From the cell containing the given text, extract its center point as (X, Y) coordinate. 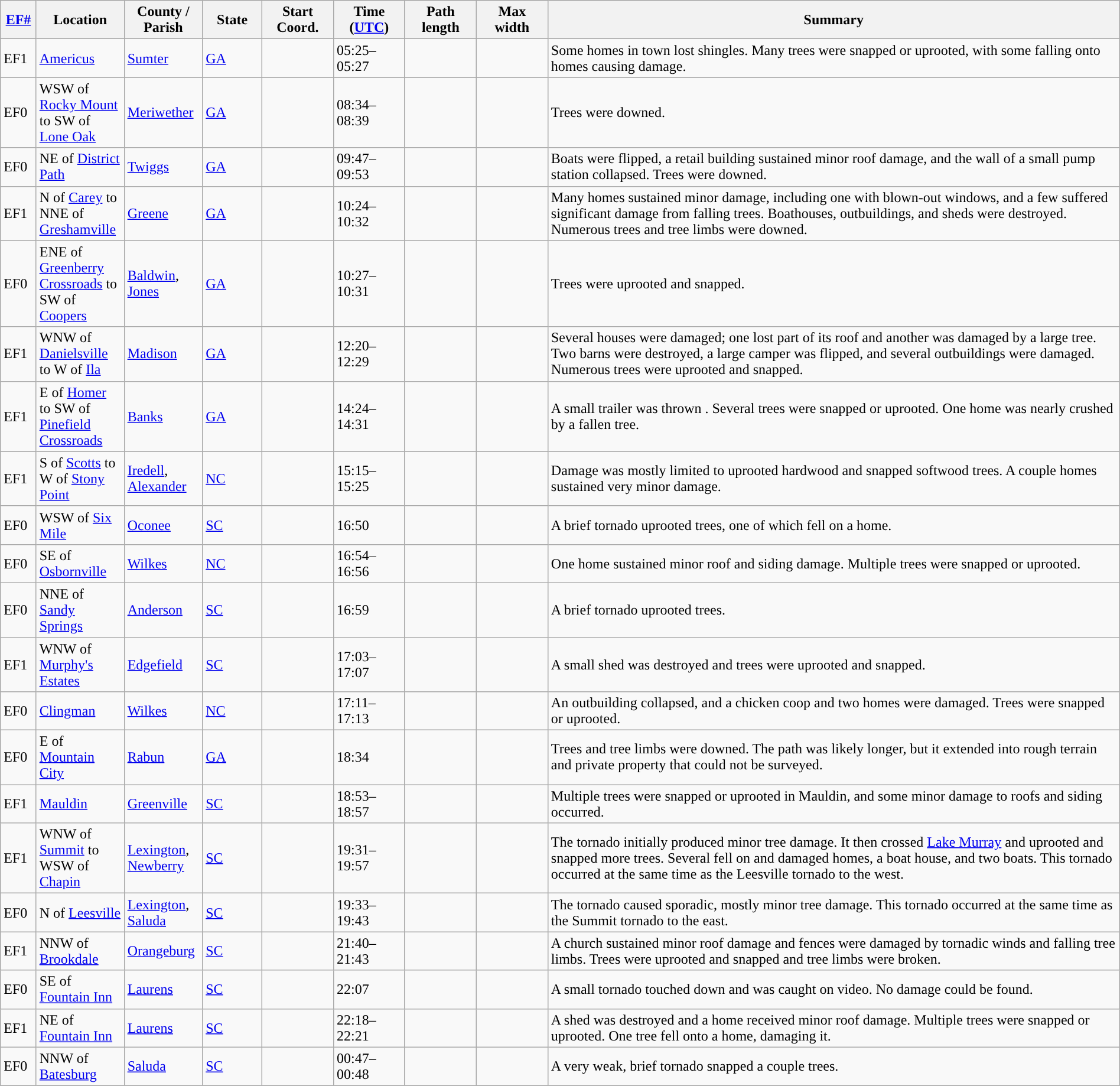
09:47–09:53 (369, 167)
Anderson (163, 610)
22:07 (369, 989)
N of Carey to NNE of Greshamville (80, 213)
Trees were uprooted and snapped. (834, 284)
SE of Osbornville (80, 564)
WNW of Murphy's Estates (80, 664)
08:34–08:39 (369, 112)
Summary (834, 20)
17:03–17:07 (369, 664)
Mauldin (80, 804)
15:15–15:25 (369, 479)
NE of District Path (80, 167)
Multiple trees were snapped or uprooted in Mauldin, and some minor damage to roofs and siding occurred. (834, 804)
Iredell, Alexander (163, 479)
County / Parish (163, 20)
A very weak, brief tornado snapped a couple trees. (834, 1066)
10:24–10:32 (369, 213)
WNW of Danielsville to W of Ila (80, 354)
A small trailer was thrown . Several trees were snapped or uprooted. One home was nearly crushed by a fallen tree. (834, 416)
A brief tornado uprooted trees. (834, 610)
Banks (163, 416)
ENE of Greenberry Crossroads to SW of Coopers (80, 284)
10:27–10:31 (369, 284)
S of Scotts to W of Stony Point (80, 479)
Twiggs (163, 167)
18:34 (369, 757)
Sumter (163, 58)
17:11–17:13 (369, 711)
The tornado caused sporadic, mostly minor tree damage. This tornado occurred at the same time as the Summit tornado to the east. (834, 912)
Oconee (163, 525)
State (233, 20)
Max width (512, 20)
Lexington, Saluda (163, 912)
16:54–16:56 (369, 564)
NNE of Sandy Springs (80, 610)
21:40–21:43 (369, 951)
WNW of Summit to WSW of Chapin (80, 858)
Americus (80, 58)
Saluda (163, 1066)
WSW of Rocky Mount to SW of Lone Oak (80, 112)
Trees and tree limbs were downed. The path was likely longer, but it extended into rough terrain and private property that could not be surveyed. (834, 757)
16:59 (369, 610)
An outbuilding collapsed, and a chicken coop and two homes were damaged. Trees were snapped or uprooted. (834, 711)
Path length (441, 20)
A brief tornado uprooted trees, one of which fell on a home. (834, 525)
E of Mountain City (80, 757)
Madison (163, 354)
Trees were downed. (834, 112)
Time (UTC) (369, 20)
14:24–14:31 (369, 416)
18:53–18:57 (369, 804)
Edgefield (163, 664)
NNW of Brookdale (80, 951)
19:33–19:43 (369, 912)
NNW of Batesburg (80, 1066)
NE of Fountain Inn (80, 1028)
A small shed was destroyed and trees were uprooted and snapped. (834, 664)
A shed was destroyed and a home received minor roof damage. Multiple trees were snapped or uprooted. One tree fell onto a home, damaging it. (834, 1028)
One home sustained minor roof and siding damage. Multiple trees were snapped or uprooted. (834, 564)
05:25–05:27 (369, 58)
Greenville (163, 804)
Start Coord. (298, 20)
Some homes in town lost shingles. Many trees were snapped or uprooted, with some falling onto homes causing damage. (834, 58)
EF# (18, 20)
SE of Fountain Inn (80, 989)
WSW of Six Mile (80, 525)
A small tornado touched down and was caught on video. No damage could be found. (834, 989)
22:18–22:21 (369, 1028)
Greene (163, 213)
Damage was mostly limited to uprooted hardwood and snapped softwood trees. A couple homes sustained very minor damage. (834, 479)
Location (80, 20)
E of Homer to SW of Pinefield Crossroads (80, 416)
Meriwether (163, 112)
N of Leesville (80, 912)
19:31–19:57 (369, 858)
Orangeburg (163, 951)
Boats were flipped, a retail building sustained minor roof damage, and the wall of a small pump station collapsed. Trees were downed. (834, 167)
Baldwin, Jones (163, 284)
Rabun (163, 757)
12:20–12:29 (369, 354)
Lexington, Newberry (163, 858)
Clingman (80, 711)
16:50 (369, 525)
00:47–00:48 (369, 1066)
